Pinpoint the cell where the given text exists, returning its (X, Y) midpoint coordinate. 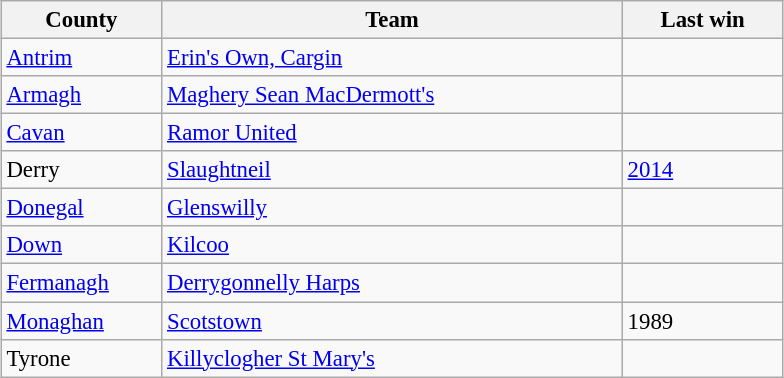
Derrygonnelly Harps (392, 283)
2014 (702, 170)
Glenswilly (392, 208)
Monaghan (82, 321)
Slaughtneil (392, 170)
Last win (702, 20)
1989 (702, 321)
Tyrone (82, 358)
Fermanagh (82, 283)
Antrim (82, 58)
Killyclogher St Mary's (392, 358)
Ramor United (392, 133)
Erin's Own, Cargin (392, 58)
Down (82, 245)
Team (392, 20)
Kilcoo (392, 245)
County (82, 20)
Scotstown (392, 321)
Cavan (82, 133)
Donegal (82, 208)
Armagh (82, 95)
Maghery Sean MacDermott's (392, 95)
Derry (82, 170)
